Scan for the cell matching the given text and deliver its [X, Y] coordinate at center. 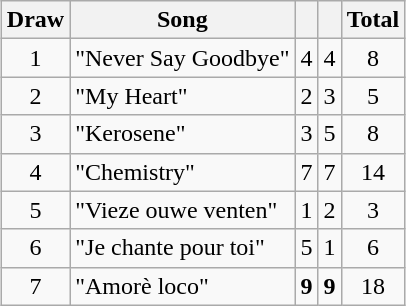
"My Heart" [182, 96]
14 [373, 172]
"Je chante pour toi" [182, 248]
"Amorè loco" [182, 286]
Draw [35, 20]
"Never Say Goodbye" [182, 58]
Total [373, 20]
18 [373, 286]
"Kerosene" [182, 134]
"Vieze ouwe venten" [182, 210]
Song [182, 20]
"Chemistry" [182, 172]
